Provide the (X, Y) coordinate of the cell's center where the given text is located.  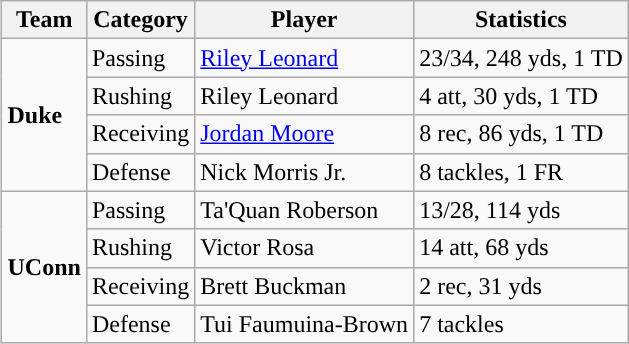
Nick Morris Jr. (304, 172)
8 rec, 86 yds, 1 TD (522, 134)
8 tackles, 1 FR (522, 172)
Brett Buckman (304, 286)
Ta'Quan Roberson (304, 210)
Victor Rosa (304, 248)
Duke (44, 115)
14 att, 68 yds (522, 248)
Jordan Moore (304, 134)
Category (140, 20)
Tui Faumuina-Brown (304, 324)
Statistics (522, 20)
13/28, 114 yds (522, 210)
7 tackles (522, 324)
4 att, 30 yds, 1 TD (522, 96)
UConn (44, 267)
23/34, 248 yds, 1 TD (522, 58)
2 rec, 31 yds (522, 286)
Team (44, 20)
Player (304, 20)
